Return [X, Y] of the center of cell containing provided text 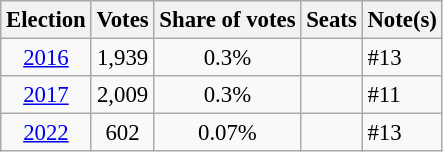
602 [122, 133]
2017 [46, 95]
Note(s) [402, 20]
2022 [46, 133]
2,009 [122, 95]
Share of votes [228, 20]
2016 [46, 58]
#11 [402, 95]
Seats [332, 20]
Votes [122, 20]
1,939 [122, 58]
Election [46, 20]
0.07% [228, 133]
